Output the (X, Y) coordinate of the center of the cell containing the given text.  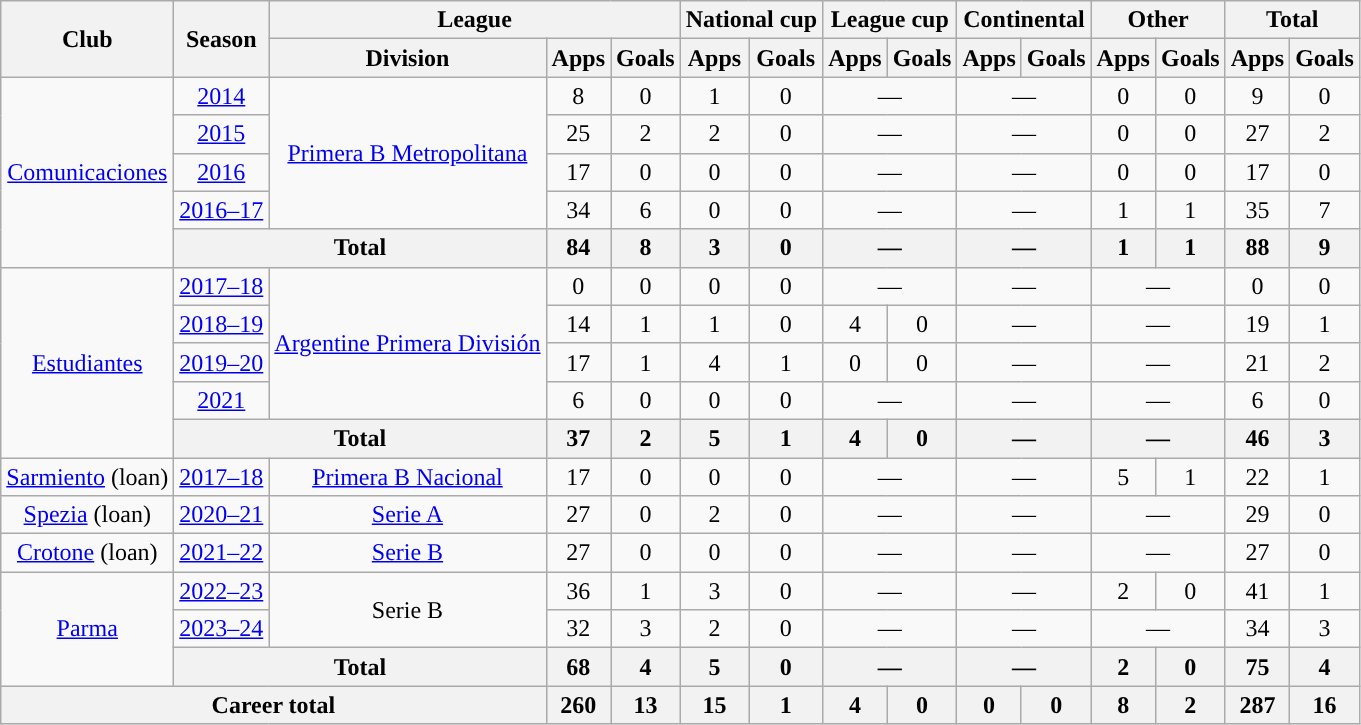
2019–20 (222, 362)
16 (1325, 705)
2018–19 (222, 324)
Career total (274, 705)
Estudiantes (88, 362)
2021 (222, 400)
25 (578, 134)
Sarmiento (loan) (88, 477)
84 (578, 248)
29 (1257, 515)
21 (1257, 362)
Other (1158, 20)
Spezia (loan) (88, 515)
Division (408, 58)
287 (1257, 705)
35 (1257, 210)
Continental (1024, 20)
Argentine Primera División (408, 343)
88 (1257, 248)
2016 (222, 172)
260 (578, 705)
Primera B Nacional (408, 477)
2023–24 (222, 629)
League (474, 20)
2020–21 (222, 515)
League cup (890, 20)
2022–23 (222, 591)
National cup (751, 20)
68 (578, 667)
Crotone (loan) (88, 553)
2021–22 (222, 553)
7 (1325, 210)
75 (1257, 667)
32 (578, 629)
41 (1257, 591)
13 (645, 705)
14 (578, 324)
46 (1257, 438)
19 (1257, 324)
Primera B Metropolitana (408, 153)
37 (578, 438)
2015 (222, 134)
Comunicaciones (88, 172)
22 (1257, 477)
2014 (222, 96)
Season (222, 39)
36 (578, 591)
2016–17 (222, 210)
15 (714, 705)
Parma (88, 629)
Club (88, 39)
Serie A (408, 515)
